Search for the cell housing the specified text and yield its [x, y] center coordinate. 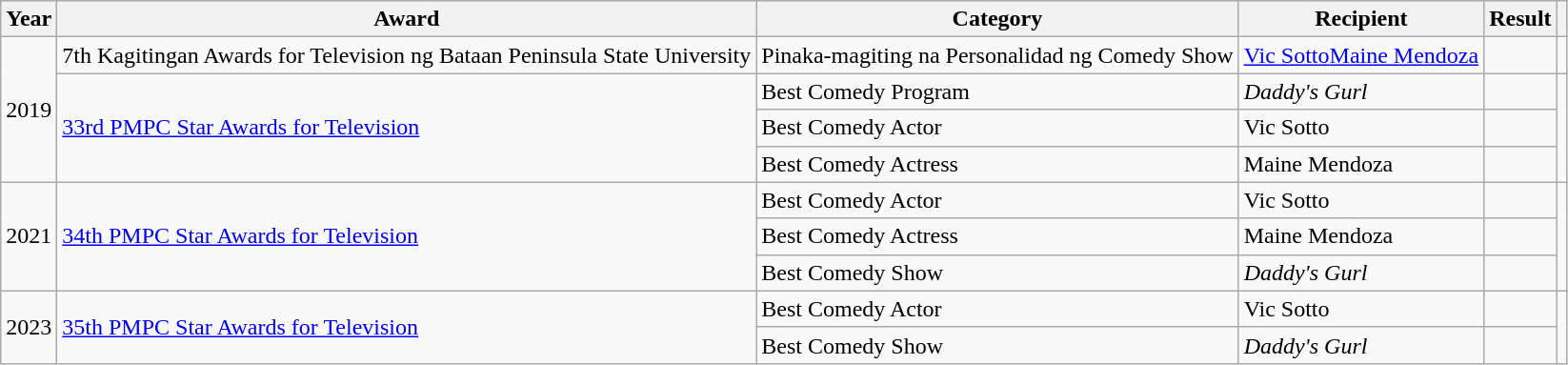
33rd PMPC Star Awards for Television [407, 128]
Award [407, 19]
Year [29, 19]
35th PMPC Star Awards for Television [407, 327]
2019 [29, 110]
2021 [29, 236]
Vic SottoMaine Mendoza [1361, 55]
2023 [29, 327]
Category [997, 19]
7th Kagitingan Awards for Television ng Bataan Peninsula State University [407, 55]
Best Comedy Program [997, 91]
34th PMPC Star Awards for Television [407, 236]
Recipient [1361, 19]
Result [1520, 19]
Pinaka-magiting na Personalidad ng Comedy Show [997, 55]
